Scan for the cell matching the given text and deliver its [X, Y] coordinate at center. 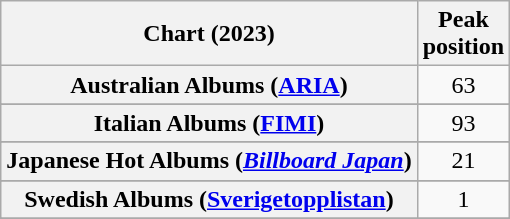
93 [463, 123]
63 [463, 85]
Italian Albums (FIMI) [209, 123]
Peakposition [463, 34]
1 [463, 199]
Swedish Albums (Sverigetopplistan) [209, 199]
21 [463, 161]
Australian Albums (ARIA) [209, 85]
Chart (2023) [209, 34]
Japanese Hot Albums (Billboard Japan) [209, 161]
